Return the [x, y] coordinate for the center point of the cell that contains the specified text.  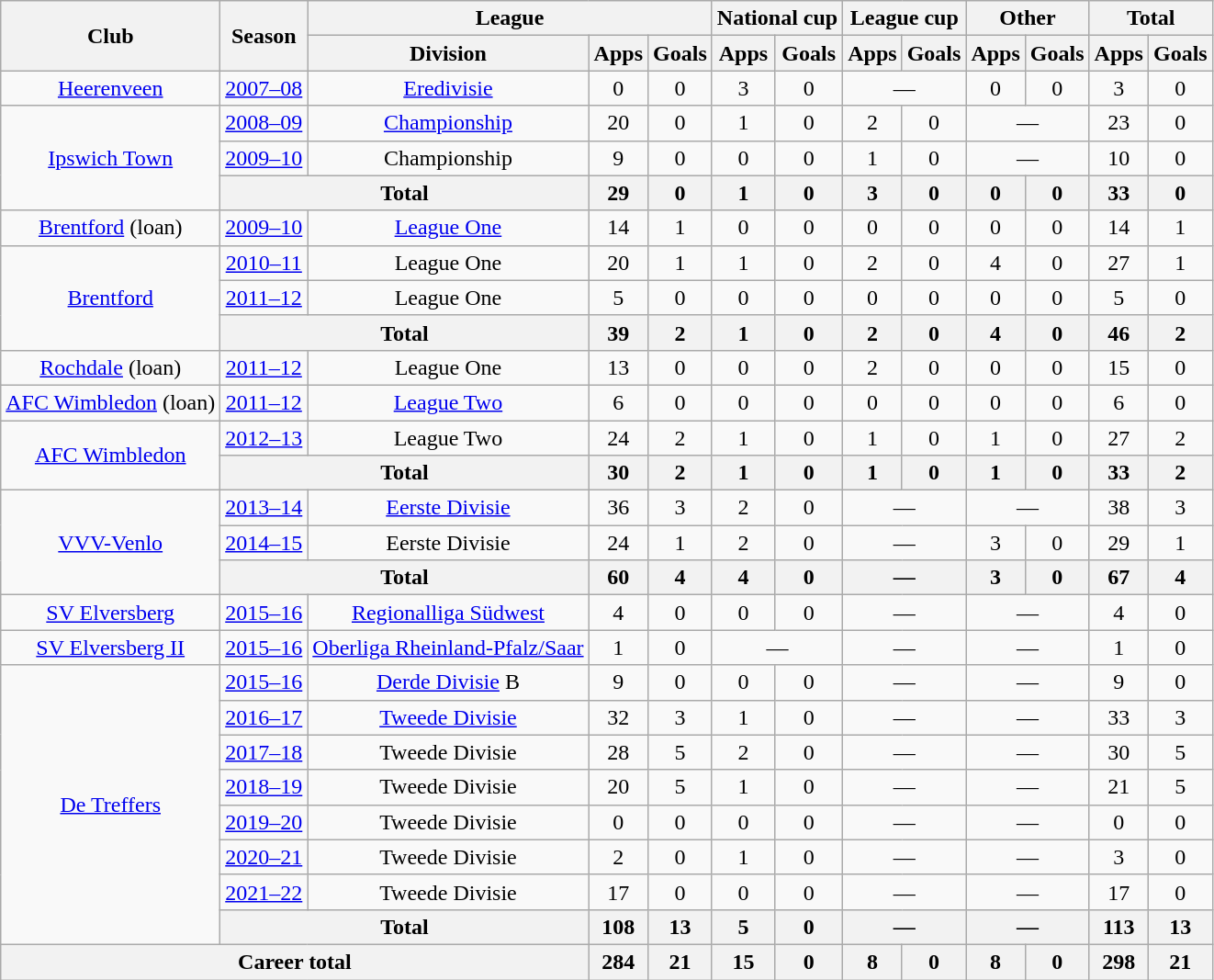
2018–19 [264, 787]
2008–09 [264, 123]
108 [618, 927]
2017–18 [264, 752]
2020–21 [264, 857]
AFC Wimbledon (loan) [110, 402]
Brentford (loan) [110, 228]
2016–17 [264, 717]
Brentford [110, 298]
2007–08 [264, 88]
2013–14 [264, 508]
Regionalliga Südwest [448, 613]
SV Elversberg [110, 613]
De Treffers [110, 805]
SV Elversberg II [110, 648]
39 [618, 332]
VVV-Venlo [110, 543]
Career total [295, 962]
Other [1028, 18]
46 [1118, 332]
23 [1118, 123]
Club [110, 36]
2012–13 [264, 438]
113 [1118, 927]
AFC Wimbledon [110, 456]
League cup [905, 18]
Derde Divisie B [448, 682]
Season [264, 36]
League [510, 18]
Ipswich Town [110, 158]
Heerenveen [110, 88]
Rochdale (loan) [110, 367]
67 [1118, 578]
32 [618, 717]
298 [1118, 962]
60 [618, 578]
2019–20 [264, 822]
2014–15 [264, 543]
Division [448, 53]
Eredivisie [448, 88]
28 [618, 752]
36 [618, 508]
Oberliga Rheinland-Pfalz/Saar [448, 648]
284 [618, 962]
38 [1118, 508]
National cup [777, 18]
2010–11 [264, 263]
2021–22 [264, 892]
10 [1118, 158]
